Find where the given text appears and provide that cell's center as (x, y) coordinate. 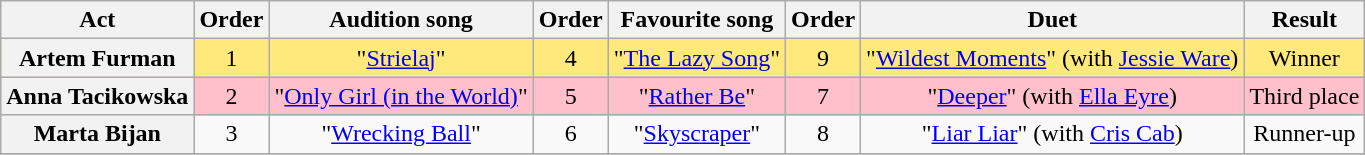
7 (824, 96)
"Rather Be" (696, 96)
4 (570, 58)
"Liar Liar" (with Cris Cab) (1052, 134)
1 (232, 58)
5 (570, 96)
6 (570, 134)
"Strielaj" (401, 58)
"Skyscraper" (696, 134)
9 (824, 58)
Artem Furman (98, 58)
"The Lazy Song" (696, 58)
8 (824, 134)
3 (232, 134)
"Deeper" (with Ella Eyre) (1052, 96)
Act (98, 20)
Anna Tacikowska (98, 96)
Favourite song (696, 20)
Marta Bijan (98, 134)
Third place (1304, 96)
"Wrecking Ball" (401, 134)
Runner-up (1304, 134)
Winner (1304, 58)
Duet (1052, 20)
2 (232, 96)
Result (1304, 20)
"Only Girl (in the World)" (401, 96)
"Wildest Moments" (with Jessie Ware) (1052, 58)
Audition song (401, 20)
